Detect which cell encompasses the target text, then output its [X, Y] center coordinate. 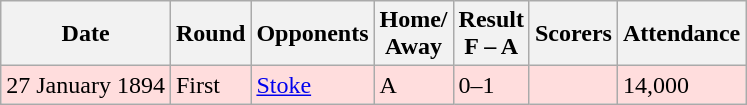
14,000 [681, 85]
0–1 [491, 85]
Opponents [312, 34]
Home/Away [414, 34]
Scorers [573, 34]
A [414, 85]
Stoke [312, 85]
Date [86, 34]
27 January 1894 [86, 85]
Round [210, 34]
ResultF – A [491, 34]
Attendance [681, 34]
First [210, 85]
